Find where the given text appears and provide that cell's center as (X, Y) coordinate. 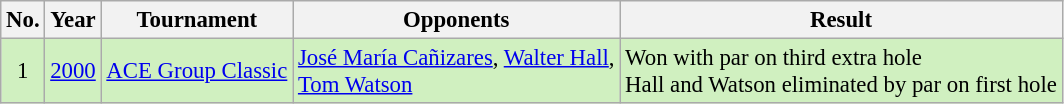
Tournament (197, 20)
No. (23, 20)
1 (23, 72)
Result (841, 20)
José María Cañizares, Walter Hall, Tom Watson (456, 72)
ACE Group Classic (197, 72)
Won with par on third extra holeHall and Watson eliminated by par on first hole (841, 72)
Year (73, 20)
2000 (73, 72)
Opponents (456, 20)
